Scan for the cell matching the given text and deliver its (X, Y) coordinate at center. 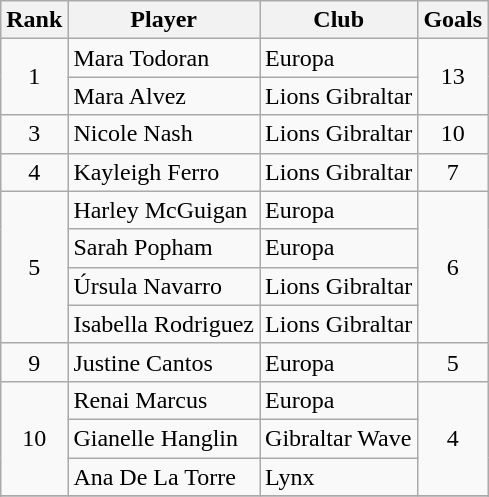
Isabella Rodriguez (164, 324)
Justine Cantos (164, 362)
Nicole Nash (164, 134)
6 (453, 267)
Rank (34, 20)
Lynx (339, 477)
Úrsula Navarro (164, 286)
Gibraltar Wave (339, 438)
3 (34, 134)
Mara Todoran (164, 58)
1 (34, 77)
7 (453, 172)
Kayleigh Ferro (164, 172)
Sarah Popham (164, 248)
Gianelle Hanglin (164, 438)
Goals (453, 20)
Mara Alvez (164, 96)
Harley McGuigan (164, 210)
13 (453, 77)
Ana De La Torre (164, 477)
Renai Marcus (164, 400)
Club (339, 20)
9 (34, 362)
Player (164, 20)
